Capture the cell that displays the provided text and extract its [x, y] central coordinate. 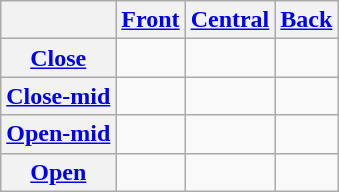
Central [230, 20]
Back [306, 20]
Front [150, 20]
Open-mid [58, 134]
Close [58, 58]
Close-mid [58, 96]
Open [58, 172]
